Pinpoint the cell where the given text exists, returning its [X, Y] midpoint coordinate. 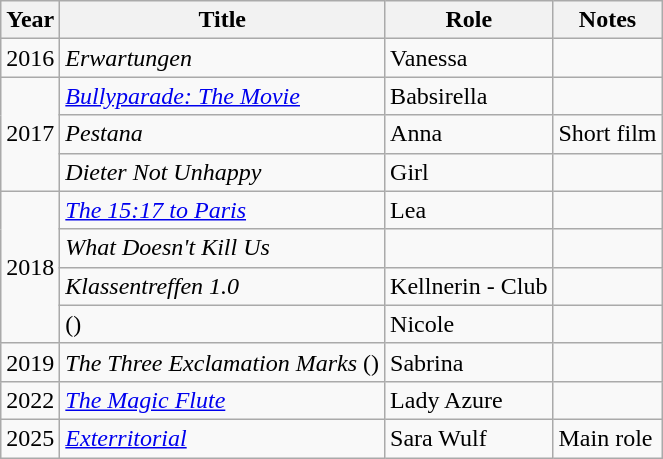
Role [469, 20]
Lea [469, 210]
Klassentreffen 1.0 [222, 286]
Sabrina [469, 362]
What Doesn't Kill Us [222, 248]
2019 [30, 362]
Lady Azure [469, 400]
Vanessa [469, 58]
Nicole [469, 324]
Babsirella [469, 96]
2018 [30, 267]
Year [30, 20]
Short film [608, 134]
The Magic Flute [222, 400]
Sara Wulf [469, 438]
Anna [469, 134]
2017 [30, 134]
Girl [469, 172]
2022 [30, 400]
Erwartungen [222, 58]
Exterritorial [222, 438]
Pestana [222, 134]
2016 [30, 58]
The Three Exclamation Marks () [222, 362]
Title [222, 20]
2025 [30, 438]
Main role [608, 438]
Notes [608, 20]
Bullyparade: The Movie [222, 96]
Kellnerin - Club [469, 286]
The 15:17 to Paris [222, 210]
() [222, 324]
Dieter Not Unhappy [222, 172]
